Detect which cell encompasses the target text, then output its [x, y] center coordinate. 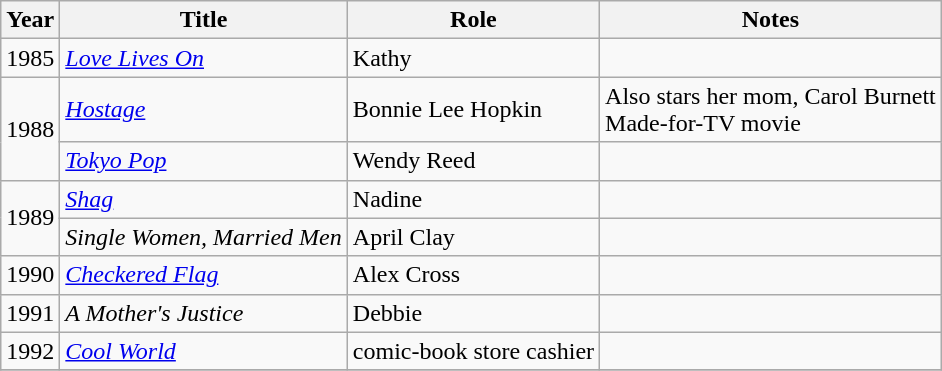
Notes [771, 20]
Alex Cross [473, 275]
Tokyo Pop [204, 161]
Cool World [204, 351]
A Mother's Justice [204, 313]
Checkered Flag [204, 275]
Also stars her mom, Carol Burnett Made-for-TV movie [771, 110]
Kathy [473, 58]
Bonnie Lee Hopkin [473, 110]
Wendy Reed [473, 161]
Debbie [473, 313]
April Clay [473, 237]
Year [30, 20]
1985 [30, 58]
comic-book store cashier [473, 351]
1992 [30, 351]
Role [473, 20]
Love Lives On [204, 58]
1990 [30, 275]
Title [204, 20]
Single Women, Married Men [204, 237]
1991 [30, 313]
Nadine [473, 199]
Hostage [204, 110]
1988 [30, 128]
Shag [204, 199]
1989 [30, 218]
